For the text-containing cell, return its midpoint in [X, Y] coordinate format. 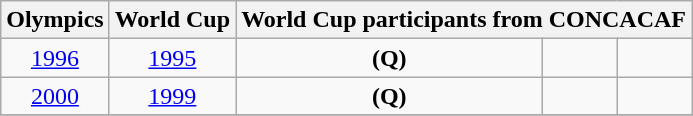
2000 [55, 96]
Olympics [55, 20]
1996 [55, 58]
World Cup participants from CONCACAF [464, 20]
1995 [172, 58]
1999 [172, 96]
World Cup [172, 20]
